Identify which cell holds the provided text, then report its [X, Y] central coordinate. 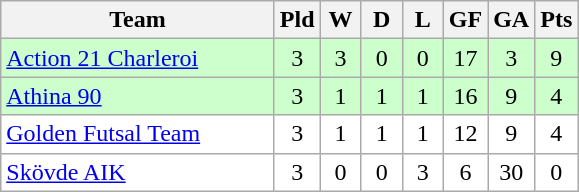
12 [465, 134]
Team [138, 20]
16 [465, 96]
Action 21 Charleroi [138, 58]
17 [465, 58]
GF [465, 20]
Skövde AIK [138, 172]
Pts [556, 20]
Golden Futsal Team [138, 134]
W [340, 20]
30 [512, 172]
Pld [297, 20]
Athina 90 [138, 96]
GA [512, 20]
6 [465, 172]
D [382, 20]
L [422, 20]
